Find where the given text appears and provide that cell's center as (X, Y) coordinate. 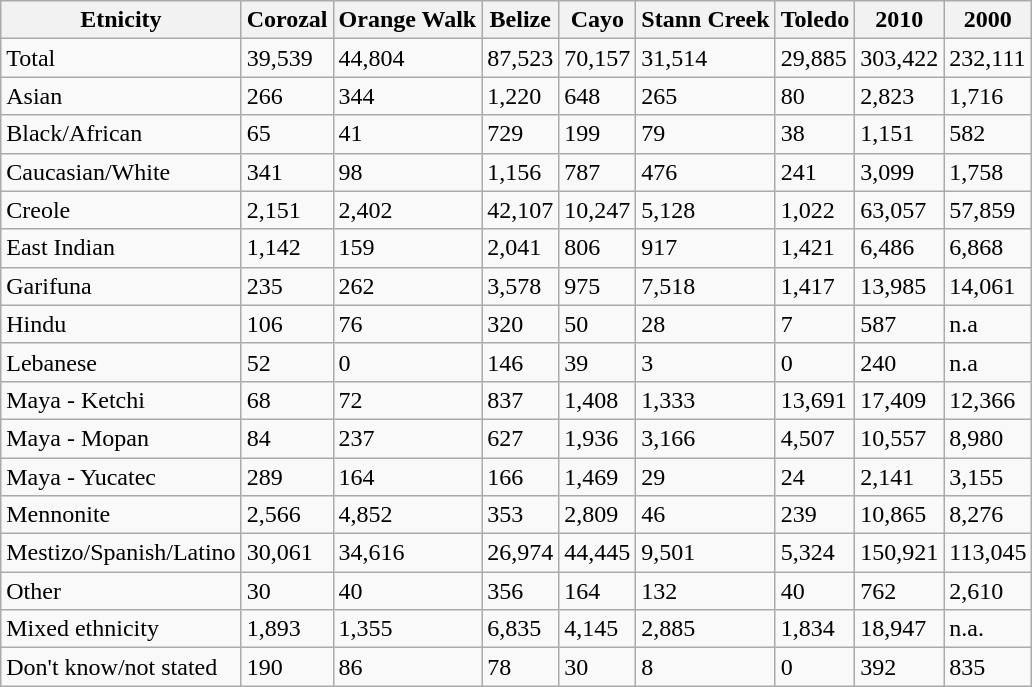
2,610 (988, 591)
Mixed ethnicity (121, 629)
2,809 (598, 515)
1,417 (815, 286)
Maya ‐ Ketchi (121, 400)
Garifuna (121, 286)
42,107 (520, 210)
70,157 (598, 58)
10,557 (900, 438)
2,151 (287, 210)
52 (287, 362)
Cayo (598, 20)
132 (706, 591)
320 (520, 324)
46 (706, 515)
2000 (988, 20)
41 (408, 134)
266 (287, 96)
2,041 (520, 248)
1,834 (815, 629)
199 (598, 134)
65 (287, 134)
1,151 (900, 134)
98 (408, 172)
1,333 (706, 400)
East Indian (121, 248)
1,716 (988, 96)
150,921 (900, 553)
8 (706, 667)
917 (706, 248)
Maya ‐ Yucatec (121, 477)
3 (706, 362)
3,155 (988, 477)
8,276 (988, 515)
Mennonite (121, 515)
344 (408, 96)
1,022 (815, 210)
12,366 (988, 400)
7 (815, 324)
68 (287, 400)
159 (408, 248)
729 (520, 134)
86 (408, 667)
24 (815, 477)
975 (598, 286)
1,408 (598, 400)
3,166 (706, 438)
106 (287, 324)
13,691 (815, 400)
26,974 (520, 553)
Corozal (287, 20)
1,893 (287, 629)
1,936 (598, 438)
6,835 (520, 629)
Black/African (121, 134)
72 (408, 400)
1,355 (408, 629)
Don't know/not stated (121, 667)
837 (520, 400)
1,469 (598, 477)
262 (408, 286)
356 (520, 591)
6,868 (988, 248)
13,985 (900, 286)
30,061 (287, 553)
Maya ‐ Mopan (121, 438)
582 (988, 134)
84 (287, 438)
9,501 (706, 553)
240 (900, 362)
10,865 (900, 515)
113,045 (988, 553)
29 (706, 477)
166 (520, 477)
Other (121, 591)
1,758 (988, 172)
265 (706, 96)
7,518 (706, 286)
241 (815, 172)
762 (900, 591)
648 (598, 96)
50 (598, 324)
76 (408, 324)
Toledo (815, 20)
34,616 (408, 553)
6,486 (900, 248)
87,523 (520, 58)
4,145 (598, 629)
232,111 (988, 58)
392 (900, 667)
4,852 (408, 515)
476 (706, 172)
353 (520, 515)
79 (706, 134)
835 (988, 667)
237 (408, 438)
63,057 (900, 210)
Etnicity (121, 20)
1,142 (287, 248)
44,804 (408, 58)
28 (706, 324)
1,421 (815, 248)
1,220 (520, 96)
Asian (121, 96)
2,823 (900, 96)
146 (520, 362)
2,402 (408, 210)
2,141 (900, 477)
Caucasian/White (121, 172)
2010 (900, 20)
10,247 (598, 210)
587 (900, 324)
Total (121, 58)
3,099 (900, 172)
Creole (121, 210)
14,061 (988, 286)
39,539 (287, 58)
31,514 (706, 58)
Lebanese (121, 362)
806 (598, 248)
Stann Creek (706, 20)
5,128 (706, 210)
57,859 (988, 210)
18,947 (900, 629)
Hindu (121, 324)
Belize (520, 20)
n.a. (988, 629)
2,885 (706, 629)
38 (815, 134)
341 (287, 172)
44,445 (598, 553)
78 (520, 667)
239 (815, 515)
4,507 (815, 438)
303,422 (900, 58)
17,409 (900, 400)
190 (287, 667)
3,578 (520, 286)
627 (520, 438)
8,980 (988, 438)
2,566 (287, 515)
5,324 (815, 553)
39 (598, 362)
Orange Walk (408, 20)
235 (287, 286)
80 (815, 96)
Mestizo/Spanish/Latino (121, 553)
787 (598, 172)
1,156 (520, 172)
29,885 (815, 58)
289 (287, 477)
